Identify which cell holds the provided text, then report its [x, y] central coordinate. 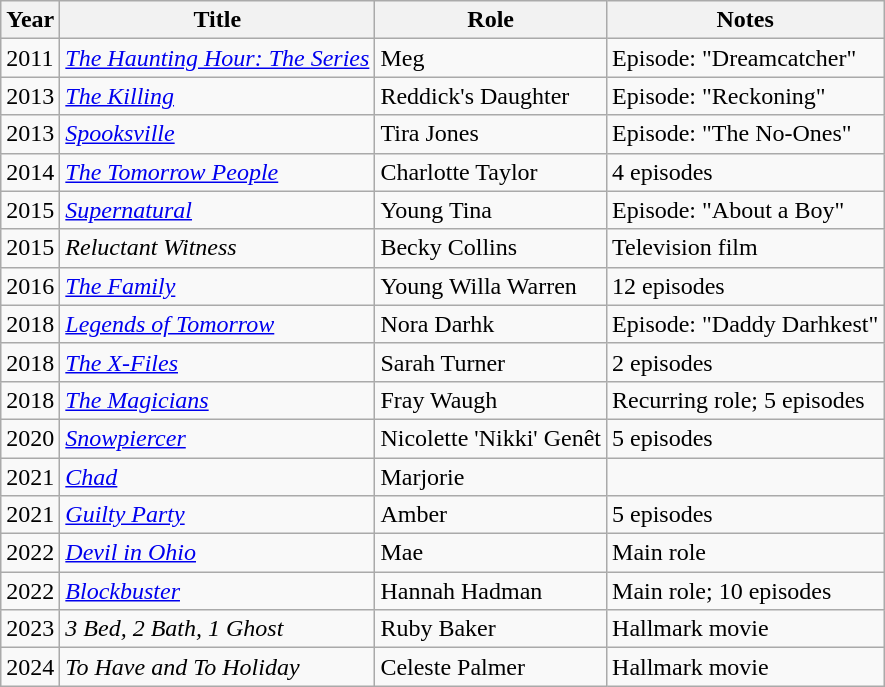
Snowpiercer [218, 438]
Nicolette 'Nikki' Genêt [491, 438]
2024 [30, 667]
Fray Waugh [491, 400]
Episode: "About a Boy" [746, 210]
3 Bed, 2 Bath, 1 Ghost [218, 629]
Devil in Ohio [218, 553]
Amber [491, 515]
Episode: "Daddy Darhkest" [746, 324]
Young Tina [491, 210]
Celeste Palmer [491, 667]
2014 [30, 172]
The Magicians [218, 400]
Reddick's Daughter [491, 96]
Guilty Party [218, 515]
Supernatural [218, 210]
Television film [746, 248]
The Tomorrow People [218, 172]
Hannah Hadman [491, 591]
To Have and To Holiday [218, 667]
Notes [746, 20]
Year [30, 20]
Episode: "The No-Ones" [746, 134]
Marjorie [491, 477]
Nora Darhk [491, 324]
Young Willa Warren [491, 286]
Meg [491, 58]
Title [218, 20]
Reluctant Witness [218, 248]
Role [491, 20]
Episode: "Reckoning" [746, 96]
2023 [30, 629]
Charlotte Taylor [491, 172]
Main role; 10 episodes [746, 591]
Becky Collins [491, 248]
12 episodes [746, 286]
Legends of Tomorrow [218, 324]
The Haunting Hour: The Series [218, 58]
Chad [218, 477]
2016 [30, 286]
2 episodes [746, 362]
Mae [491, 553]
Sarah Turner [491, 362]
Recurring role; 5 episodes [746, 400]
Tira Jones [491, 134]
The X-Files [218, 362]
Main role [746, 553]
The Killing [218, 96]
4 episodes [746, 172]
Spooksville [218, 134]
The Family [218, 286]
Ruby Baker [491, 629]
2011 [30, 58]
2020 [30, 438]
Blockbuster [218, 591]
Episode: "Dreamcatcher" [746, 58]
